Locate the cell with the specified text and output its [X, Y] center coordinate. 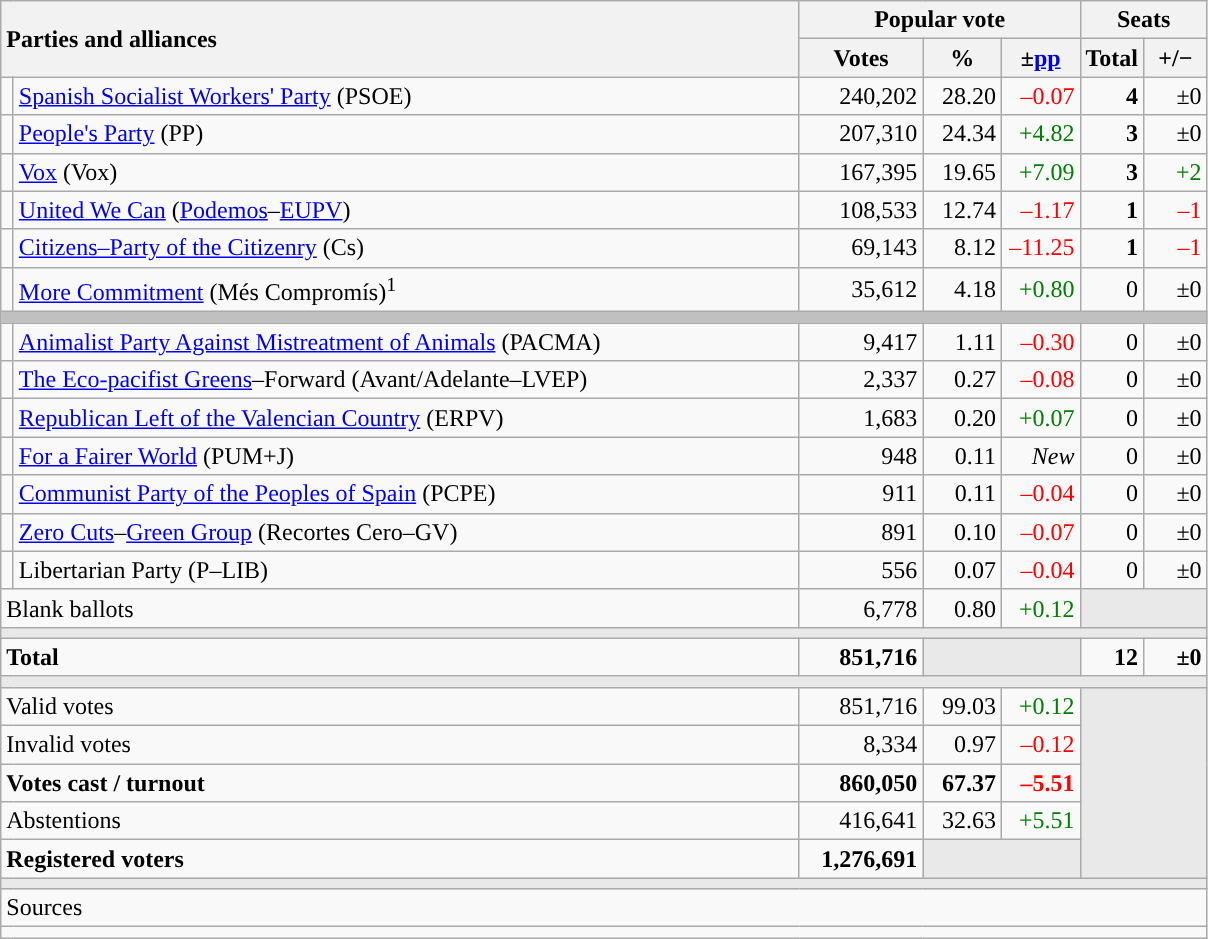
% [962, 58]
9,417 [861, 342]
±pp [1040, 58]
0.27 [962, 380]
+0.07 [1040, 418]
2,337 [861, 380]
Libertarian Party (P–LIB) [406, 570]
–0.08 [1040, 380]
8,334 [861, 745]
Abstentions [400, 821]
240,202 [861, 96]
Citizens–Party of the Citizenry (Cs) [406, 248]
–0.30 [1040, 342]
New [1040, 456]
1,683 [861, 418]
Votes [861, 58]
–5.51 [1040, 783]
0.20 [962, 418]
35,612 [861, 290]
+4.82 [1040, 134]
0.10 [962, 532]
Zero Cuts–Green Group (Recortes Cero–GV) [406, 532]
19.65 [962, 172]
–1.17 [1040, 210]
People's Party (PP) [406, 134]
416,641 [861, 821]
Sources [604, 908]
108,533 [861, 210]
Vox (Vox) [406, 172]
12.74 [962, 210]
+/− [1176, 58]
99.03 [962, 706]
–11.25 [1040, 248]
860,050 [861, 783]
12 [1112, 657]
The Eco-pacifist Greens–Forward (Avant/Adelante–LVEP) [406, 380]
24.34 [962, 134]
+2 [1176, 172]
Registered voters [400, 859]
Popular vote [940, 20]
Animalist Party Against Mistreatment of Animals (PACMA) [406, 342]
8.12 [962, 248]
For a Fairer World (PUM+J) [406, 456]
+0.80 [1040, 290]
69,143 [861, 248]
United We Can (Podemos–EUPV) [406, 210]
0.07 [962, 570]
1,276,691 [861, 859]
Valid votes [400, 706]
0.80 [962, 608]
Votes cast / turnout [400, 783]
67.37 [962, 783]
Spanish Socialist Workers' Party (PSOE) [406, 96]
+5.51 [1040, 821]
911 [861, 494]
More Commitment (Més Compromís)1 [406, 290]
Seats [1144, 20]
+7.09 [1040, 172]
32.63 [962, 821]
28.20 [962, 96]
1.11 [962, 342]
–0.12 [1040, 745]
Parties and alliances [400, 39]
207,310 [861, 134]
556 [861, 570]
4.18 [962, 290]
Republican Left of the Valencian Country (ERPV) [406, 418]
891 [861, 532]
Communist Party of the Peoples of Spain (PCPE) [406, 494]
6,778 [861, 608]
948 [861, 456]
0.97 [962, 745]
Blank ballots [400, 608]
167,395 [861, 172]
Invalid votes [400, 745]
4 [1112, 96]
